Output the [x, y] coordinate of the center of the cell containing the given text.  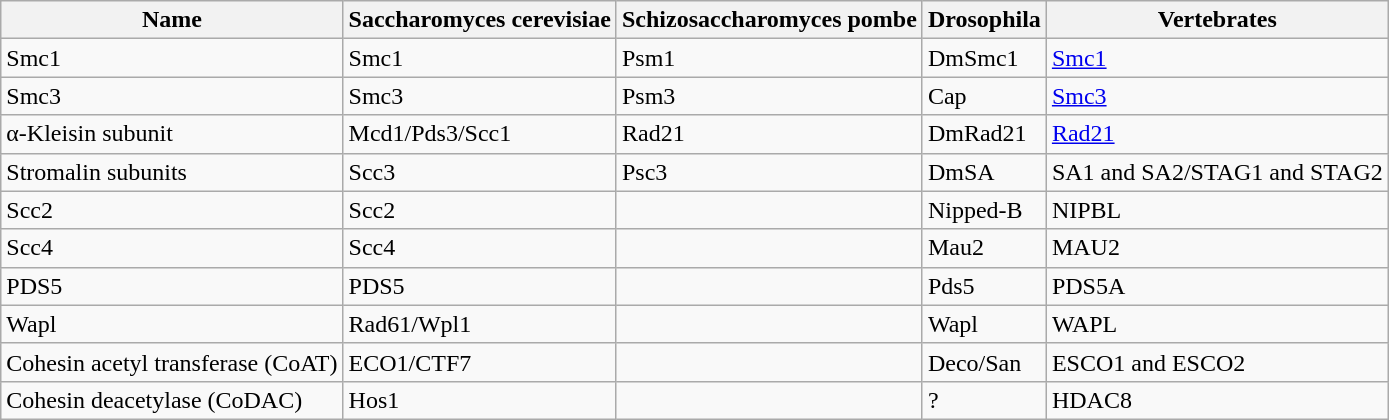
ECO1/CTF7 [480, 362]
Rad61/Wpl1 [480, 324]
Saccharomyces cerevisiae [480, 20]
Hos1 [480, 400]
Nipped-B [984, 210]
Cohesin deacetylase (CoDAC) [172, 400]
? [984, 400]
Cohesin acetyl transferase (CoAT) [172, 362]
Stromalin subunits [172, 172]
DmSmc1 [984, 58]
Mau2 [984, 248]
Deco/San [984, 362]
DmSA [984, 172]
Cap [984, 96]
Pds5 [984, 286]
Schizosaccharomyces pombe [769, 20]
MAU2 [1217, 248]
WAPL [1217, 324]
Vertebrates [1217, 20]
SA1 and SA2/STAG1 and STAG2 [1217, 172]
DmRad21 [984, 134]
HDAC8 [1217, 400]
Drosophila [984, 20]
Scc3 [480, 172]
Mcd1/Pds3/Scc1 [480, 134]
Psm1 [769, 58]
PDS5A [1217, 286]
ESCO1 and ESCO2 [1217, 362]
Psc3 [769, 172]
Psm3 [769, 96]
Name [172, 20]
NIPBL [1217, 210]
α-Kleisin subunit [172, 134]
